Detect which cell encompasses the target text, then output its (X, Y) center coordinate. 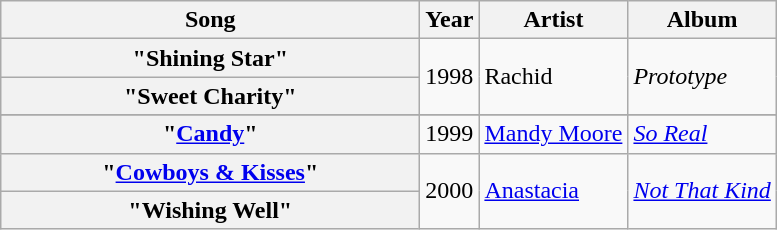
"Cowboys & Kisses" (210, 172)
Mandy Moore (554, 134)
Anastacia (554, 191)
"Shining Star" (210, 58)
"Wishing Well" (210, 210)
Artist (554, 20)
Prototype (702, 77)
"Sweet Charity" (210, 96)
1998 (450, 77)
2000 (450, 191)
Rachid (554, 77)
So Real (702, 134)
Song (210, 20)
"Candy" (210, 134)
Album (702, 20)
Not That Kind (702, 191)
Year (450, 20)
1999 (450, 134)
